Extract the (x, y) coordinate from the center of the cell holding the provided text.  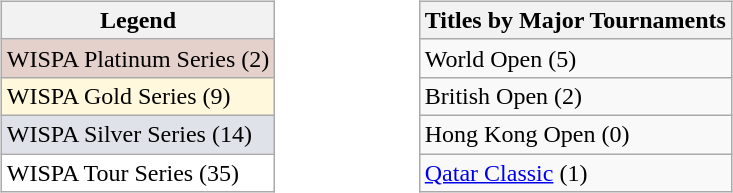
Titles by Major Tournaments (575, 20)
Qatar Classic (1) (575, 173)
World Open (5) (575, 58)
WISPA Tour Series (35) (138, 173)
Hong Kong Open (0) (575, 134)
WISPA Gold Series (9) (138, 96)
British Open (2) (575, 96)
WISPA Silver Series (14) (138, 134)
Legend (138, 20)
WISPA Platinum Series (2) (138, 58)
